Identify which cell holds the provided text, then report its (X, Y) central coordinate. 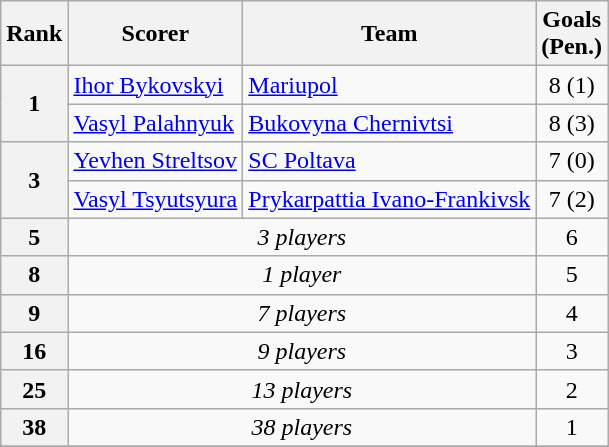
38 (34, 427)
Scorer (156, 34)
9 players (302, 351)
6 (572, 237)
3 players (302, 237)
SC Poltava (390, 161)
13 players (302, 389)
2 (572, 389)
25 (34, 389)
Ihor Bykovskyi (156, 85)
Vasyl Tsyutsyura (156, 199)
Bukovyna Chernivtsi (390, 123)
4 (572, 313)
8 (34, 275)
9 (34, 313)
Yevhen Streltsov (156, 161)
7 players (302, 313)
Team (390, 34)
Mariupol (390, 85)
16 (34, 351)
Vasyl Palahnyuk (156, 123)
8 (1) (572, 85)
Rank (34, 34)
Prykarpattia Ivano-Frankivsk (390, 199)
7 (0) (572, 161)
38 players (302, 427)
8 (3) (572, 123)
Goals(Pen.) (572, 34)
7 (2) (572, 199)
1 player (302, 275)
